For the text-containing cell, return its midpoint in [X, Y] coordinate format. 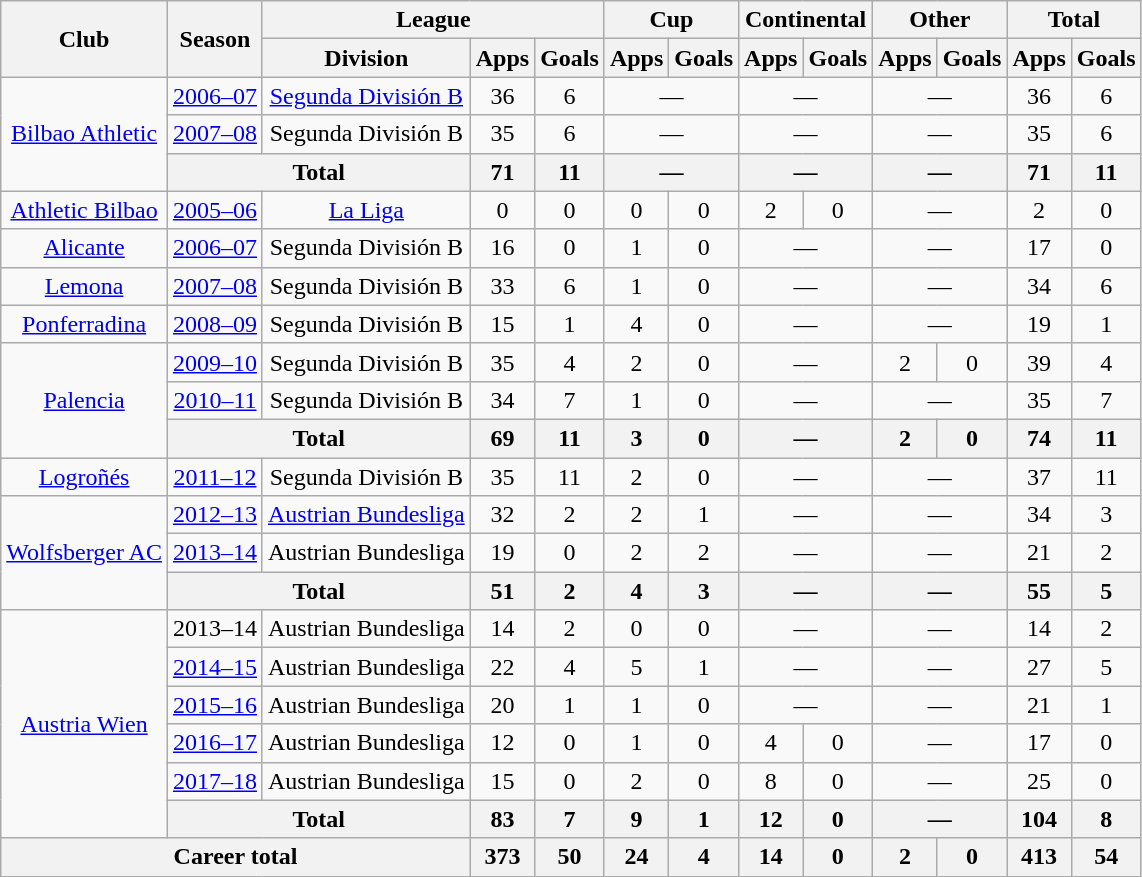
373 [502, 857]
2009–10 [214, 362]
2011–12 [214, 477]
37 [1039, 477]
51 [502, 591]
Other [940, 20]
9 [636, 819]
Career total [236, 857]
32 [502, 515]
2017–18 [214, 781]
Continental [806, 20]
2005–06 [214, 210]
69 [502, 438]
League [433, 20]
104 [1039, 819]
Bilbao Athletic [84, 134]
33 [502, 286]
55 [1039, 591]
413 [1039, 857]
Wolfsberger AC [84, 553]
2015–16 [214, 705]
Club [84, 39]
Cup [671, 20]
La Liga [366, 210]
2014–15 [214, 667]
2012–13 [214, 515]
50 [570, 857]
Alicante [84, 248]
20 [502, 705]
74 [1039, 438]
54 [1106, 857]
Logroñés [84, 477]
2016–17 [214, 743]
2008–09 [214, 324]
Ponferradina [84, 324]
Austria Wien [84, 724]
Season [214, 39]
83 [502, 819]
24 [636, 857]
2010–11 [214, 400]
16 [502, 248]
25 [1039, 781]
22 [502, 667]
Lemona [84, 286]
27 [1039, 667]
Athletic Bilbao [84, 210]
Division [366, 58]
Palencia [84, 400]
39 [1039, 362]
